Scan for the cell matching the given text and deliver its [X, Y] coordinate at center. 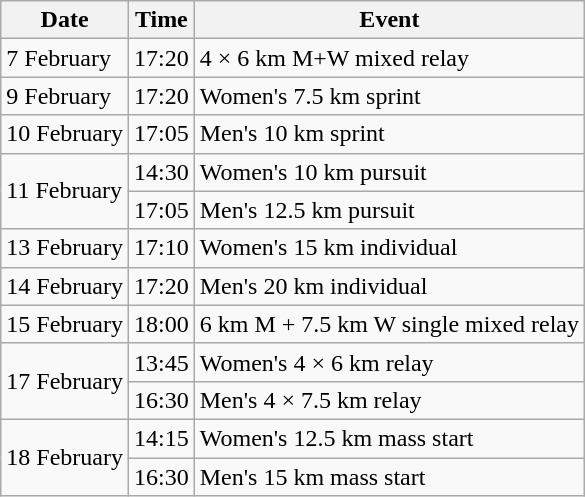
Women's 7.5 km sprint [389, 96]
6 km M + 7.5 km W single mixed relay [389, 324]
4 × 6 km M+W mixed relay [389, 58]
Women's 4 × 6 km relay [389, 362]
14:15 [161, 438]
Time [161, 20]
17 February [65, 381]
11 February [65, 191]
17:10 [161, 248]
13:45 [161, 362]
7 February [65, 58]
Men's 4 × 7.5 km relay [389, 400]
10 February [65, 134]
13 February [65, 248]
Men's 12.5 km pursuit [389, 210]
Women's 10 km pursuit [389, 172]
Men's 15 km mass start [389, 477]
Women's 15 km individual [389, 248]
Date [65, 20]
18:00 [161, 324]
Men's 10 km sprint [389, 134]
18 February [65, 457]
14:30 [161, 172]
14 February [65, 286]
Event [389, 20]
9 February [65, 96]
Men's 20 km individual [389, 286]
15 February [65, 324]
Women's 12.5 km mass start [389, 438]
